Capture the cell that displays the provided text and extract its (X, Y) central coordinate. 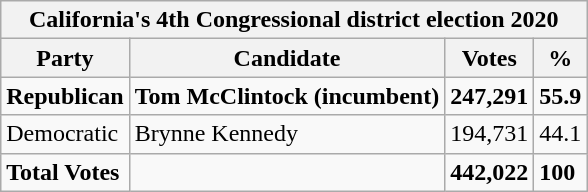
Candidate (287, 58)
55.9 (560, 96)
Votes (490, 58)
247,291 (490, 96)
100 (560, 172)
Republican (65, 96)
44.1 (560, 134)
Brynne Kennedy (287, 134)
194,731 (490, 134)
% (560, 58)
Party (65, 58)
Tom McClintock (incumbent) (287, 96)
Total Votes (65, 172)
Democratic (65, 134)
442,022 (490, 172)
California's 4th Congressional district election 2020 (294, 20)
